Scan for the cell matching the given text and deliver its (X, Y) coordinate at center. 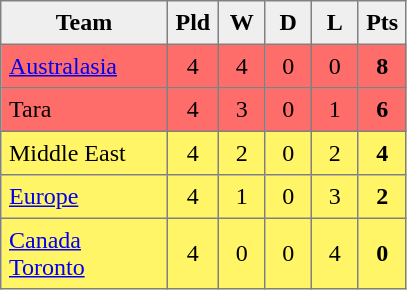
Europe (84, 197)
Australasia (84, 66)
6 (382, 110)
Pld (192, 23)
Canada Toronto (84, 253)
D (288, 23)
Tara (84, 110)
Team (84, 23)
8 (382, 66)
Middle East (84, 153)
W (241, 23)
L (334, 23)
Pts (382, 23)
